Output the [x, y] coordinate of the center of the cell containing the given text.  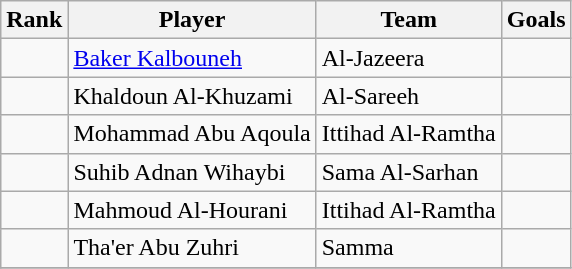
Mohammad Abu Aqoula [192, 134]
Baker Kalbouneh [192, 58]
Mahmoud Al-Hourani [192, 210]
Khaldoun Al-Khuzami [192, 96]
Al-Sareeh [408, 96]
Team [408, 20]
Player [192, 20]
Samma [408, 248]
Goals [536, 20]
Sama Al-Sarhan [408, 172]
Suhib Adnan Wihaybi [192, 172]
Tha'er Abu Zuhri [192, 248]
Rank [34, 20]
Al-Jazeera [408, 58]
